Output the (X, Y) coordinate of the center of the cell containing the given text.  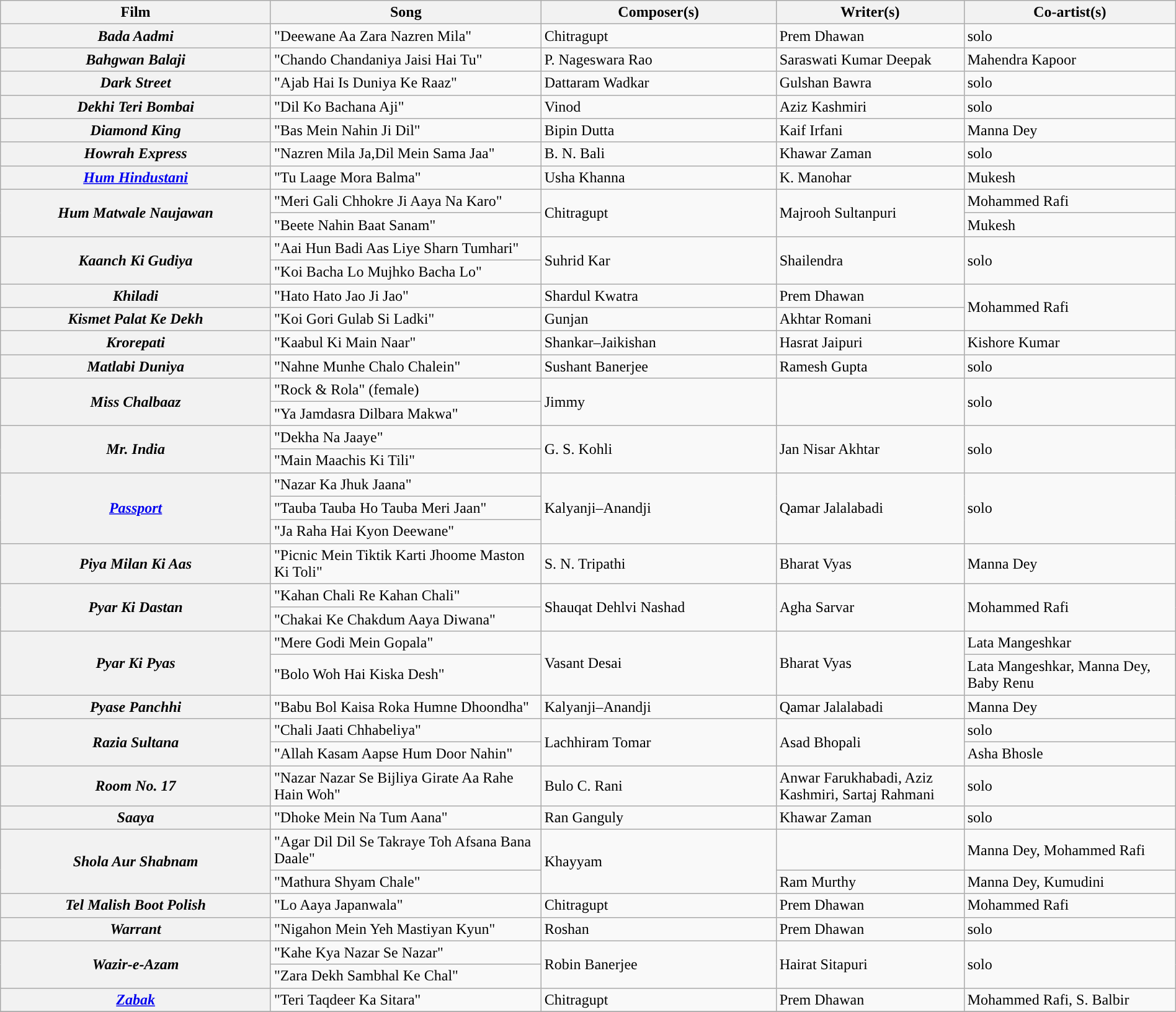
"Mere Godi Mein Gopala" (406, 642)
Ram Murthy (870, 882)
Piya Milan Ki Aas (136, 563)
Usha Khanna (659, 177)
Asha Bhosle (1069, 754)
Asad Bhopali (870, 742)
"Hato Hato Jao Ji Jao" (406, 296)
Roshan (659, 929)
Shauqat Dehlvi Nashad (659, 607)
Pyar Ki Pyas (136, 662)
Miss Chalbaaz (136, 402)
"Bas Mein Nahin Ji Dil" (406, 130)
Majrooh Sultanpuri (870, 213)
"Ja Raha Hai Kyon Deewane" (406, 531)
"Bolo Woh Hai Kiska Desh" (406, 675)
Mr. India (136, 449)
Ramesh Gupta (870, 366)
Pyase Panchhi (136, 706)
"Dhoke Mein Na Tum Aana" (406, 818)
Matlabi Duniya (136, 366)
Bulo C. Rani (659, 786)
"Meri Gali Chhokre Ji Aaya Na Karo" (406, 201)
"Allah Kasam Aapse Hum Door Nahin" (406, 754)
Khayyam (659, 862)
Diamond King (136, 130)
Saaya (136, 818)
Lata Mangeshkar (1069, 642)
Hum Matwale Naujawan (136, 213)
"Nazar Ka Jhuk Jaana" (406, 484)
Tel Malish Boot Polish (136, 905)
Passport (136, 508)
Hasrat Jaipuri (870, 343)
Film (136, 12)
"Dekha Na Jaaye" (406, 437)
Lata Mangeshkar, Manna Dey, Baby Renu (1069, 675)
Jimmy (659, 402)
Khiladi (136, 296)
Sushant Banerjee (659, 366)
Manna Dey, Kumudini (1069, 882)
"Mathura Shyam Chale" (406, 882)
"Teri Taqdeer Ka Sitara" (406, 1000)
Razia Sultana (136, 742)
"Kahe Kya Nazar Se Nazar" (406, 952)
"Nahne Munhe Chalo Chalein" (406, 366)
Dattaram Wadkar (659, 83)
"Koi Bacha Lo Mujhko Bacha Lo" (406, 272)
Shola Aur Shabnam (136, 862)
"Chando Chandaniya Jaisi Hai Tu" (406, 60)
Pyar Ki Dastan (136, 607)
Jan Nisar Akhtar (870, 449)
Suhrid Kar (659, 260)
Zabak (136, 1000)
"Chakai Ke Chakdum Aaya Diwana" (406, 619)
Shankar–Jaikishan (659, 343)
Kaanch Ki Gudiya (136, 260)
Krorepati (136, 343)
"Kaabul Ki Main Naar" (406, 343)
"Tauba Tauba Ho Tauba Meri Jaan" (406, 508)
"Tu Laage Mora Balma" (406, 177)
Ran Ganguly (659, 818)
"Zara Dekh Sambhal Ke Chal" (406, 976)
Shailendra (870, 260)
Writer(s) (870, 12)
Anwar Farukhabadi, Aziz Kashmiri, Sartaj Rahmani (870, 786)
Room No. 17 (136, 786)
Wazir-e-Azam (136, 964)
Manna Dey, Mohammed Rafi (1069, 850)
Hairat Sitapuri (870, 964)
Hum Hindustani (136, 177)
Saraswati Kumar Deepak (870, 60)
"Picnic Mein Tiktik Karti Jhoome Maston Ki Toli" (406, 563)
"Beete Nahin Baat Sanam" (406, 224)
Warrant (136, 929)
G. S. Kohli (659, 449)
Aziz Kashmiri (870, 107)
Mohammed Rafi, S. Balbir (1069, 1000)
"Babu Bol Kaisa Roka Humne Dhoondha" (406, 706)
Vinod (659, 107)
"Ya Jamdasra Dilbara Makwa" (406, 414)
Lachhiram Tomar (659, 742)
Howrah Express (136, 154)
Dekhi Teri Bombai (136, 107)
Song (406, 12)
"Nigahon Mein Yeh Mastiyan Kyun" (406, 929)
"Kahan Chali Re Kahan Chali" (406, 595)
"Koi Gori Gulab Si Ladki" (406, 319)
"Deewane Aa Zara Nazren Mila" (406, 36)
"Main Maachis Ki Tili" (406, 461)
Agha Sarvar (870, 607)
S. N. Tripathi (659, 563)
K. Manohar (870, 177)
"Nazar Nazar Se Bijliya Girate Aa Rahe Hain Woh" (406, 786)
"Ajab Hai Is Duniya Ke Raaz" (406, 83)
"Nazren Mila Ja,Dil Mein Sama Jaa" (406, 154)
"Aai Hun Badi Aas Liye Sharn Tumhari" (406, 248)
B. N. Bali (659, 154)
Robin Banerjee (659, 964)
"Dil Ko Bachana Aji" (406, 107)
"Agar Dil Dil Se Takraye Toh Afsana Bana Daale" (406, 850)
"Chali Jaati Chhabeliya" (406, 730)
Co-artist(s) (1069, 12)
"Rock & Rola" (female) (406, 390)
Shardul Kwatra (659, 296)
Akhtar Romani (870, 319)
Dark Street (136, 83)
Composer(s) (659, 12)
P. Nageswara Rao (659, 60)
Bada Aadmi (136, 36)
Bahgwan Balaji (136, 60)
Mahendra Kapoor (1069, 60)
Kishore Kumar (1069, 343)
Bipin Dutta (659, 130)
Kismet Palat Ke Dekh (136, 319)
Gulshan Bawra (870, 83)
Kaif Irfani (870, 130)
Gunjan (659, 319)
"Lo Aaya Japanwala" (406, 905)
Vasant Desai (659, 662)
